Identify which cell holds the provided text, then report its (X, Y) central coordinate. 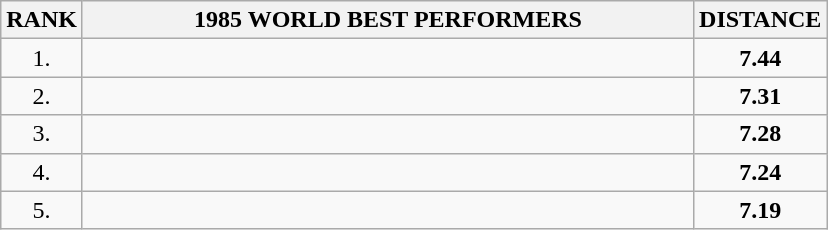
RANK (42, 20)
7.28 (760, 134)
DISTANCE (760, 20)
2. (42, 96)
7.19 (760, 210)
1. (42, 58)
7.44 (760, 58)
5. (42, 210)
7.24 (760, 172)
4. (42, 172)
1985 WORLD BEST PERFORMERS (388, 20)
3. (42, 134)
7.31 (760, 96)
